Identify which cell holds the provided text, then report its (x, y) central coordinate. 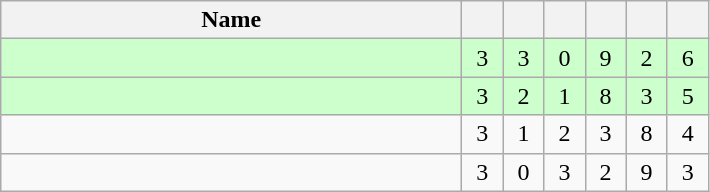
6 (688, 58)
4 (688, 134)
Name (232, 20)
5 (688, 96)
